From the cell containing the given text, extract its center point as (x, y) coordinate. 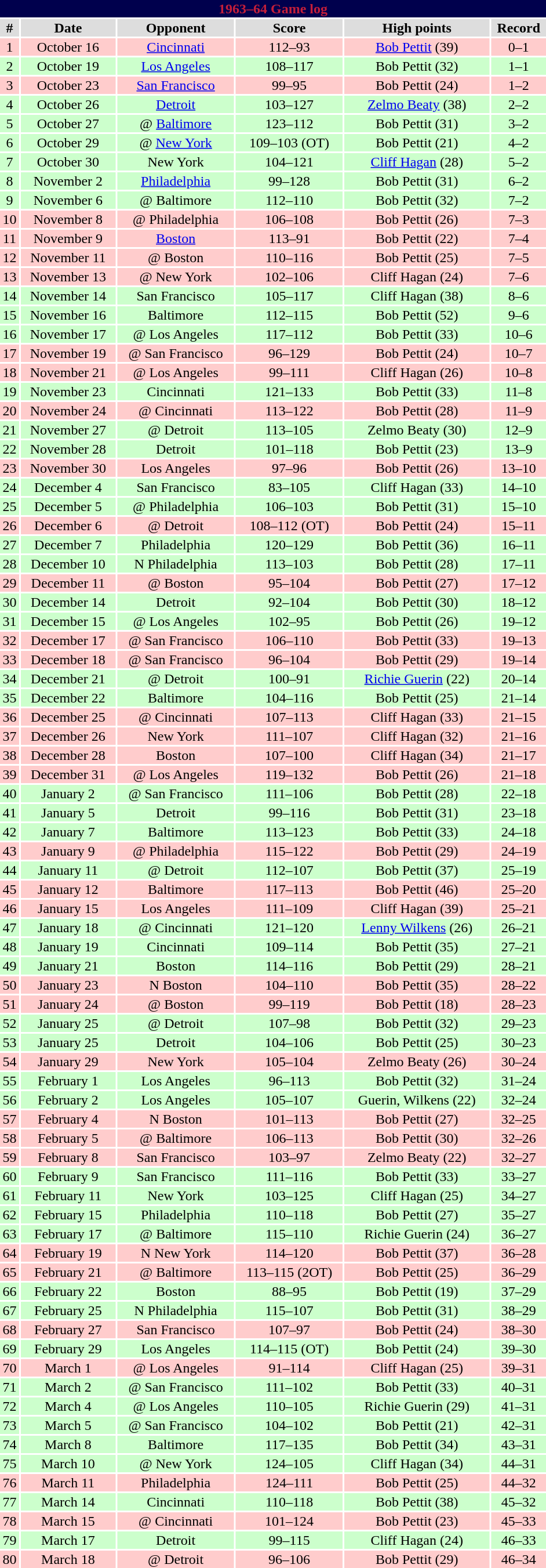
February 29 (68, 1349)
114–120 (289, 1253)
November 23 (68, 392)
37–29 (519, 1291)
112–115 (289, 315)
February 11 (68, 1196)
88–95 (289, 1291)
26–21 (519, 928)
45–32 (519, 1502)
121–133 (289, 392)
2 (9, 66)
October 23 (68, 85)
19 (9, 392)
108–112 (OT) (289, 526)
22 (9, 449)
111–107 (289, 736)
7–2 (519, 200)
101–118 (289, 449)
Zelmo Beaty (30) (417, 430)
February 9 (68, 1176)
30 (9, 602)
35–27 (519, 1215)
19–13 (519, 640)
117–113 (289, 889)
38 (9, 755)
42–31 (519, 1425)
102–95 (289, 621)
1–2 (519, 85)
February 19 (68, 1253)
0–1 (519, 47)
109–103 (OT) (289, 143)
43 (9, 851)
October 19 (68, 66)
March 14 (68, 1502)
36–27 (519, 1234)
32–25 (519, 1119)
106–103 (289, 506)
21–18 (519, 774)
104–102 (289, 1425)
March 17 (68, 1540)
72 (9, 1406)
1 (9, 47)
60 (9, 1176)
27–21 (519, 947)
October 27 (68, 124)
100–91 (289, 679)
69 (9, 1349)
28–23 (519, 1004)
14–10 (519, 487)
63 (9, 1234)
115–107 (289, 1310)
9 (9, 200)
Bob Pettit (52) (417, 315)
113–105 (289, 430)
39 (9, 774)
121–120 (289, 928)
December 22 (68, 698)
99–119 (289, 1004)
December 15 (68, 621)
42 (9, 832)
114–115 (OT) (289, 1349)
71 (9, 1387)
24–19 (519, 851)
March 10 (68, 1464)
56 (9, 1100)
Date (68, 28)
10–8 (519, 372)
January 11 (68, 870)
February 27 (68, 1330)
45 (9, 889)
October 30 (68, 162)
9–6 (519, 315)
32–27 (519, 1157)
4 (9, 104)
December 7 (68, 545)
25 (9, 506)
December 5 (68, 506)
104–121 (289, 162)
123–112 (289, 124)
11 (9, 238)
3–2 (519, 124)
January 21 (68, 966)
7 (9, 162)
41–31 (519, 1406)
113–91 (289, 238)
107–98 (289, 1023)
24–18 (519, 832)
1–1 (519, 66)
51 (9, 1004)
13–9 (519, 449)
Zelmo Beaty (26) (417, 1062)
43–31 (519, 1444)
31 (9, 621)
45–33 (519, 1521)
96–104 (289, 660)
18–12 (519, 602)
19–14 (519, 660)
November 13 (68, 277)
111–106 (289, 794)
70 (9, 1368)
95–104 (289, 583)
Guerin, Wilkens (22) (417, 1100)
68 (9, 1330)
77 (9, 1502)
Zelmo Beaty (38) (417, 104)
February 8 (68, 1157)
105–117 (289, 296)
January 9 (68, 851)
10–6 (519, 334)
35 (9, 698)
34 (9, 679)
Bob Pettit (38) (417, 1502)
January 2 (68, 794)
March 11 (68, 1483)
15–10 (519, 506)
2–2 (519, 104)
91–114 (289, 1368)
31–24 (519, 1081)
30–23 (519, 1042)
December 21 (68, 679)
99–115 (289, 1540)
February 4 (68, 1119)
11–8 (519, 392)
February 1 (68, 1081)
27 (9, 545)
Cliff Hagan (32) (417, 736)
25–21 (519, 908)
4–2 (519, 143)
December 4 (68, 487)
36–28 (519, 1253)
44 (9, 870)
101–124 (289, 1521)
7–3 (519, 219)
106–110 (289, 640)
50 (9, 985)
65 (9, 1272)
113–123 (289, 832)
36 (9, 717)
November 24 (68, 411)
Cliff Hagan (39) (417, 908)
October 16 (68, 47)
Bob Pettit (46) (417, 889)
8 (9, 181)
23 (9, 468)
January 12 (68, 889)
14 (9, 296)
107–113 (289, 717)
January 18 (68, 928)
21–17 (519, 755)
January 29 (68, 1062)
January 23 (68, 985)
44–31 (519, 1464)
28 (9, 564)
7–5 (519, 258)
33 (9, 660)
Bob Pettit (34) (417, 1444)
80 (9, 1559)
36–29 (519, 1272)
November 28 (68, 449)
January 15 (68, 908)
November 11 (68, 258)
December 10 (68, 564)
53 (9, 1042)
66 (9, 1291)
12 (9, 258)
30–24 (519, 1062)
32–26 (519, 1138)
N New York (176, 1253)
110–105 (289, 1406)
21–16 (519, 736)
13–10 (519, 468)
Lenny Wilkens (26) (417, 928)
114–116 (289, 966)
1963–64 Game log (273, 9)
16 (9, 334)
Cliff Hagan (28) (417, 162)
40–31 (519, 1387)
December 26 (68, 736)
8–6 (519, 296)
113–115 (2OT) (289, 1272)
February 25 (68, 1310)
Richie Guerin (22) (417, 679)
17–11 (519, 564)
22–18 (519, 794)
December 11 (68, 583)
November 9 (68, 238)
99–95 (289, 85)
105–104 (289, 1062)
52 (9, 1023)
15 (9, 315)
39–31 (519, 1368)
74 (9, 1444)
110–116 (289, 258)
111–102 (289, 1387)
November 21 (68, 372)
115–110 (289, 1234)
112–110 (289, 200)
December 6 (68, 526)
5 (9, 124)
92–104 (289, 602)
10–7 (519, 353)
29–23 (519, 1023)
February 17 (68, 1234)
December 17 (68, 640)
6–2 (519, 181)
19–12 (519, 621)
124–111 (289, 1483)
February 21 (68, 1272)
97–96 (289, 468)
107–100 (289, 755)
November 2 (68, 181)
38–29 (519, 1310)
76 (9, 1483)
99–116 (289, 813)
March 15 (68, 1521)
49 (9, 966)
Bob Pettit (22) (417, 238)
104–110 (289, 985)
34–27 (519, 1196)
102–106 (289, 277)
Cliff Hagan (26) (417, 372)
46–33 (519, 1540)
Opponent (176, 28)
75 (9, 1464)
101–113 (289, 1119)
103–127 (289, 104)
54 (9, 1062)
115–122 (289, 851)
March 5 (68, 1425)
41 (9, 813)
18 (9, 372)
58 (9, 1138)
112–93 (289, 47)
46 (9, 908)
6 (9, 143)
117–112 (289, 334)
January 24 (68, 1004)
96–106 (289, 1559)
December 31 (68, 774)
83–105 (289, 487)
January 7 (68, 832)
# (9, 28)
113–103 (289, 564)
February 15 (68, 1215)
13 (9, 277)
106–113 (289, 1138)
28–22 (519, 985)
Record (519, 28)
7–6 (519, 277)
29 (9, 583)
Bob Pettit (36) (417, 545)
High points (417, 28)
November 19 (68, 353)
104–116 (289, 698)
Score (289, 28)
119–132 (289, 774)
37 (9, 736)
Cliff Hagan (38) (417, 296)
111–109 (289, 908)
March 18 (68, 1559)
November 6 (68, 200)
99–128 (289, 181)
105–107 (289, 1100)
103–97 (289, 1157)
32–24 (519, 1100)
25–20 (519, 889)
104–106 (289, 1042)
Bob Pettit (39) (417, 47)
96–129 (289, 353)
Richie Guerin (29) (417, 1406)
16–11 (519, 545)
17–12 (519, 583)
64 (9, 1253)
Richie Guerin (24) (417, 1234)
57 (9, 1119)
111–116 (289, 1176)
December 25 (68, 717)
March 8 (68, 1444)
12–9 (519, 430)
Bob Pettit (18) (417, 1004)
23–18 (519, 813)
17 (9, 353)
67 (9, 1310)
40 (9, 794)
December 28 (68, 755)
62 (9, 1215)
3 (9, 85)
November 8 (68, 219)
46–34 (519, 1559)
99–111 (289, 372)
44–32 (519, 1483)
117–135 (289, 1444)
7–4 (519, 238)
January 19 (68, 947)
25–19 (519, 870)
78 (9, 1521)
112–107 (289, 870)
28–21 (519, 966)
15–11 (519, 526)
November 14 (68, 296)
February 5 (68, 1138)
108–117 (289, 66)
20 (9, 411)
124–105 (289, 1464)
November 16 (68, 315)
October 26 (68, 104)
26 (9, 526)
March 4 (68, 1406)
59 (9, 1157)
February 2 (68, 1100)
October 29 (68, 143)
32 (9, 640)
January 5 (68, 813)
November 17 (68, 334)
79 (9, 1540)
24 (9, 487)
61 (9, 1196)
February 22 (68, 1291)
47 (9, 928)
10 (9, 219)
November 27 (68, 430)
113–122 (289, 411)
38–30 (519, 1330)
December 14 (68, 602)
Zelmo Beaty (22) (417, 1157)
109–114 (289, 947)
103–125 (289, 1196)
96–113 (289, 1081)
5–2 (519, 162)
106–108 (289, 219)
39–30 (519, 1349)
March 1 (68, 1368)
Bob Pettit (19) (417, 1291)
11–9 (519, 411)
December 18 (68, 660)
March 2 (68, 1387)
21–14 (519, 698)
107–97 (289, 1330)
48 (9, 947)
120–129 (289, 545)
21–15 (519, 717)
33–27 (519, 1176)
20–14 (519, 679)
55 (9, 1081)
November 30 (68, 468)
73 (9, 1425)
21 (9, 430)
